Find where the given text appears and provide that cell's center as [x, y] coordinate. 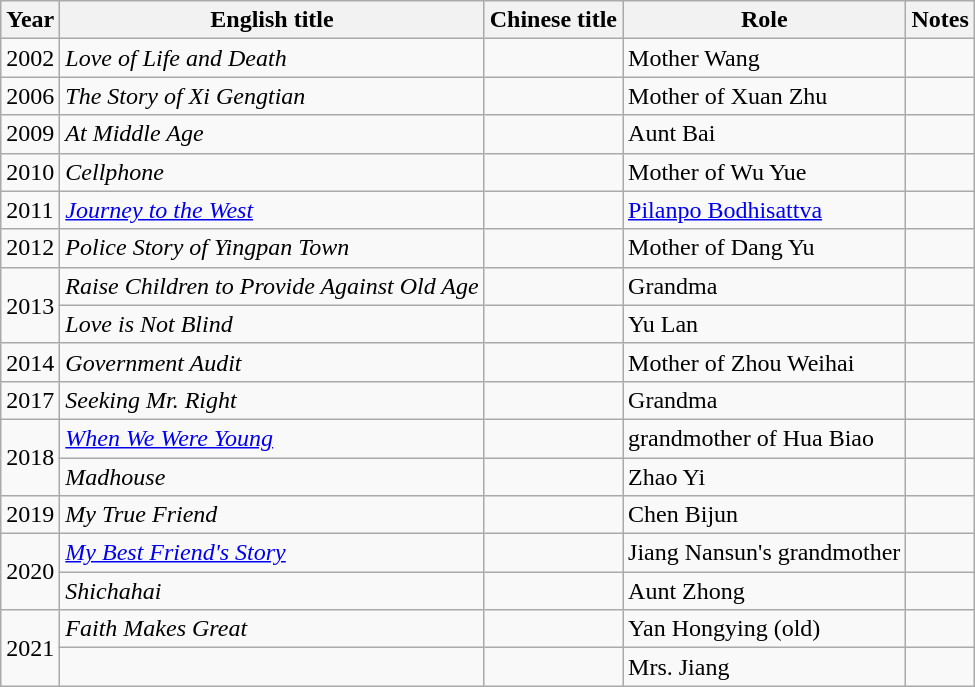
2011 [30, 210]
Cellphone [272, 172]
Raise Children to Provide Against Old Age [272, 286]
Madhouse [272, 477]
Zhao Yi [764, 477]
2021 [30, 648]
The Story of Xi Gengtian [272, 96]
Mother of Zhou Weihai [764, 362]
Aunt Zhong [764, 591]
Chinese title [553, 20]
Mother of Dang Yu [764, 248]
English title [272, 20]
2013 [30, 305]
Jiang Nansun's grandmother [764, 553]
Yu Lan [764, 324]
2012 [30, 248]
2017 [30, 400]
My True Friend [272, 515]
My Best Friend's Story [272, 553]
2018 [30, 457]
At Middle Age [272, 134]
Love of Life and Death [272, 58]
Government Audit [272, 362]
Mother of Wu Yue [764, 172]
Seeking Mr. Right [272, 400]
Faith Makes Great [272, 629]
Love is Not Blind [272, 324]
Police Story of Yingpan Town [272, 248]
Aunt Bai [764, 134]
grandmother of Hua Biao [764, 438]
Pilanpo Bodhisattva [764, 210]
Role [764, 20]
Chen Bijun [764, 515]
2010 [30, 172]
2014 [30, 362]
2020 [30, 572]
Shichahai [272, 591]
2009 [30, 134]
Year [30, 20]
Mrs. Jiang [764, 667]
2019 [30, 515]
Mother Wang [764, 58]
Mother of Xuan Zhu [764, 96]
2006 [30, 96]
Yan Hongying (old) [764, 629]
Notes [940, 20]
When We Were Young [272, 438]
2002 [30, 58]
Journey to the West [272, 210]
